Determine the [x, y] coordinate at the center of the cell enclosing the given text.  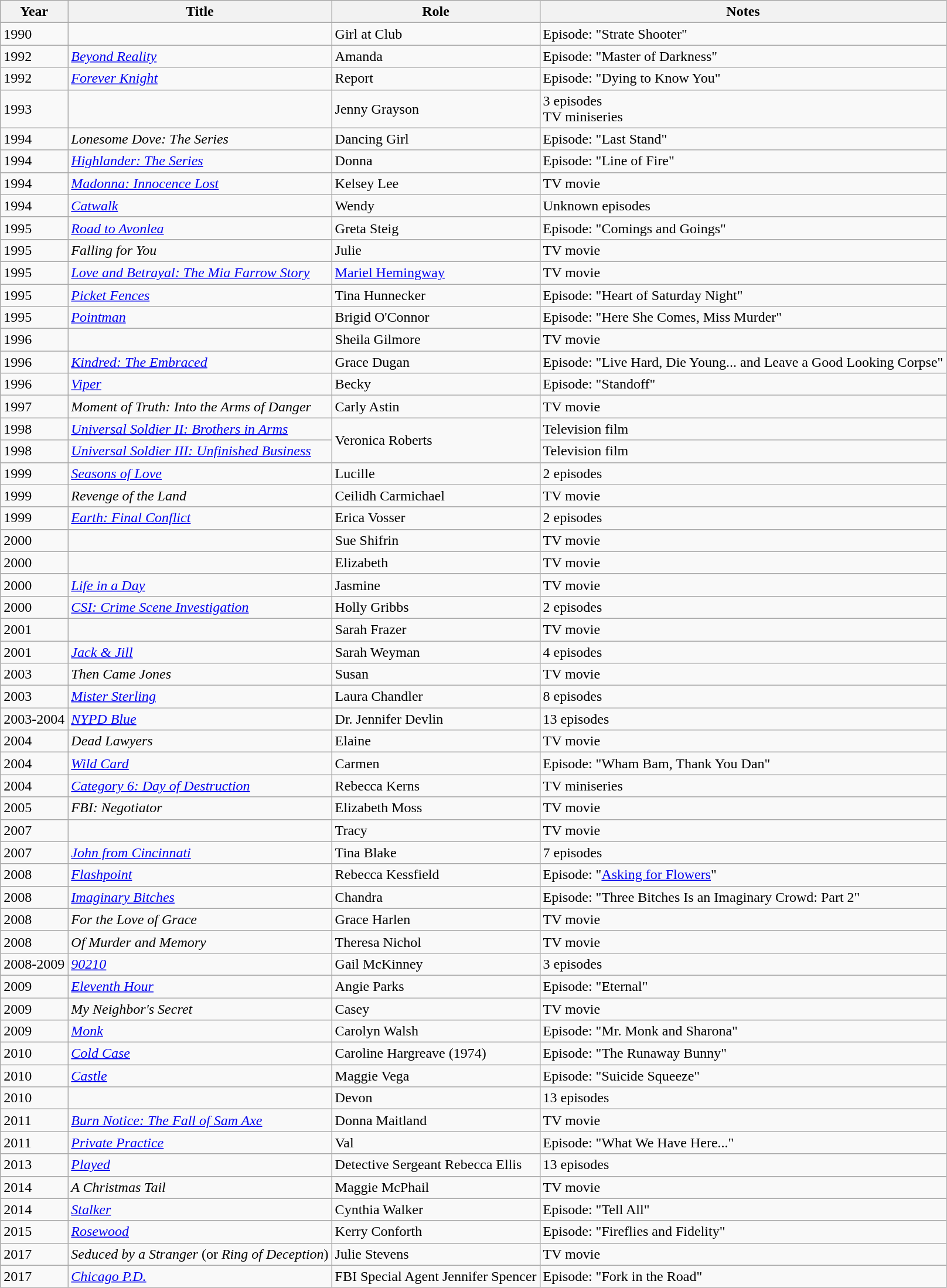
Episode: "The Runaway Bunny" [743, 1054]
Mariel Hemingway [436, 272]
Episode: "Heart of Saturday Night" [743, 295]
Road to Avonlea [200, 228]
My Neighbor's Secret [200, 1008]
90210 [200, 964]
1990 [34, 34]
Notes [743, 12]
Episode: "Comings and Goings" [743, 228]
Tina Hunnecker [436, 295]
Maggie McPhail [436, 1187]
Elizabeth Moss [436, 808]
Episode: "What We Have Here..." [743, 1143]
Castle [200, 1076]
Elaine [436, 741]
Julie Stevens [436, 1254]
Unknown episodes [743, 206]
Episode: "Here She Comes, Miss Murder" [743, 318]
Gail McKinney [436, 964]
Episode: "Line of Fire" [743, 161]
Carmen [436, 764]
Brigid O'Connor [436, 318]
Kindred: The Embraced [200, 362]
Casey [436, 1008]
Chicago P.D. [200, 1276]
Eleventh Hour [200, 986]
Donna [436, 161]
Tina Blake [436, 853]
Episode: "Eternal" [743, 986]
Detective Sergeant Rebecca Ellis [436, 1165]
Donna Maitland [436, 1120]
Seduced by a Stranger (or Ring of Deception) [200, 1254]
Universal Soldier III: Unfinished Business [200, 451]
Beyond Reality [200, 56]
Of Murder and Memory [200, 942]
Chandra [436, 897]
Love and Betrayal: The Mia Farrow Story [200, 272]
Viper [200, 384]
Catwalk [200, 206]
Jack & Jill [200, 652]
Year [34, 12]
Episode: "Three Bitches Is an Imaginary Crowd: Part 2" [743, 897]
Imaginary Bitches [200, 897]
John from Cincinnati [200, 853]
Becky [436, 384]
Episode: "Fireflies and Fidelity" [743, 1232]
Category 6: Day of Destruction [200, 786]
Grace Harlen [436, 919]
Monk [200, 1031]
Episode: "Tell All" [743, 1209]
Highlander: The Series [200, 161]
Rebecca Kerns [436, 786]
Erica Vosser [436, 518]
7 episodes [743, 853]
Laura Chandler [436, 697]
2005 [34, 808]
8 episodes [743, 697]
Madonna: Innocence Lost [200, 183]
Played [200, 1165]
For the Love of Grace [200, 919]
Episode: "Mr. Monk and Sharona" [743, 1031]
Elizabeth [436, 563]
Episode: "Asking for Flowers" [743, 875]
Picket Fences [200, 295]
Sue Shifrin [436, 540]
Episode: "Suicide Squeeze" [743, 1076]
Cold Case [200, 1054]
Rosewood [200, 1232]
Episode: "Live Hard, Die Young... and Leave a Good Looking Corpse" [743, 362]
Susan [436, 674]
Wendy [436, 206]
Carly Astin [436, 407]
Ceilidh Carmichael [436, 496]
Moment of Truth: Into the Arms of Danger [200, 407]
Maggie Vega [436, 1076]
A Christmas Tail [200, 1187]
Cynthia Walker [436, 1209]
Holly Gribbs [436, 607]
Mister Sterling [200, 697]
Julie [436, 250]
Episode: "Standoff" [743, 384]
Episode: "Dying to Know You" [743, 79]
4 episodes [743, 652]
2015 [34, 1232]
Title [200, 12]
Rebecca Kessfield [436, 875]
Veronica Roberts [436, 440]
Episode: "Strate Shooter" [743, 34]
Jasmine [436, 585]
Girl at Club [436, 34]
Episode: "Master of Darkness" [743, 56]
1997 [34, 407]
Caroline Hargreave (1974) [436, 1054]
Life in a Day [200, 585]
Then Came Jones [200, 674]
Episode: "Wham Bam, Thank You Dan" [743, 764]
Sarah Frazer [436, 629]
Stalker [200, 1209]
Earth: Final Conflict [200, 518]
2003-2004 [34, 719]
2008-2009 [34, 964]
Forever Knight [200, 79]
3 episodesTV miniseries [743, 109]
Lonesome Dove: The Series [200, 139]
Sheila Gilmore [436, 340]
Episode: "Fork in the Road" [743, 1276]
Val [436, 1143]
Burn Notice: The Fall of Sam Axe [200, 1120]
Seasons of Love [200, 473]
NYPD Blue [200, 719]
Kerry Conforth [436, 1232]
Dead Lawyers [200, 741]
Revenge of the Land [200, 496]
1993 [34, 109]
Lucille [436, 473]
Flashpoint [200, 875]
Grace Dugan [436, 362]
Dancing Girl [436, 139]
Devon [436, 1098]
Pointman [200, 318]
Falling for You [200, 250]
Amanda [436, 56]
Role [436, 12]
TV miniseries [743, 786]
FBI Special Agent Jennifer Spencer [436, 1276]
Sarah Weyman [436, 652]
Angie Parks [436, 986]
Report [436, 79]
Universal Soldier II: Brothers in Arms [200, 429]
Episode: "Last Stand" [743, 139]
2013 [34, 1165]
Kelsey Lee [436, 183]
Carolyn Walsh [436, 1031]
Greta Steig [436, 228]
Theresa Nichol [436, 942]
Private Practice [200, 1143]
CSI: Crime Scene Investigation [200, 607]
3 episodes [743, 964]
FBI: Negotiator [200, 808]
Jenny Grayson [436, 109]
Tracy [436, 830]
Dr. Jennifer Devlin [436, 719]
Wild Card [200, 764]
